Scan for the cell matching the given text and deliver its [X, Y] coordinate at center. 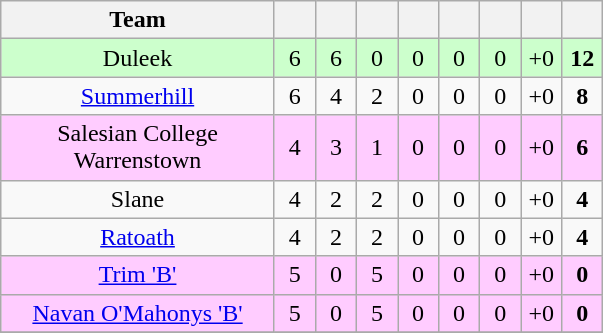
Navan O'Mahonys 'B' [138, 313]
Salesian College Warrenstown [138, 148]
Summerhill [138, 96]
3 [336, 148]
12 [582, 58]
Trim 'B' [138, 275]
Slane [138, 199]
Ratoath [138, 237]
1 [376, 148]
Duleek [138, 58]
8 [582, 96]
Team [138, 20]
